Capture the cell that displays the provided text and extract its (X, Y) central coordinate. 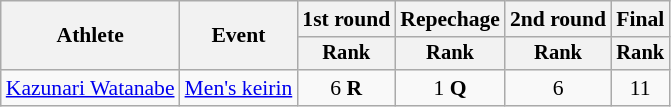
Athlete (90, 36)
Event (239, 36)
11 (640, 88)
Final (640, 19)
1st round (346, 19)
Kazunari Watanabe (90, 88)
1 Q (450, 88)
2nd round (558, 19)
6 (558, 88)
6 R (346, 88)
Repechage (450, 19)
Men's keirin (239, 88)
